Search for the cell housing the specified text and yield its [X, Y] center coordinate. 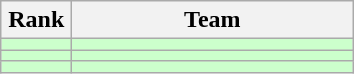
Rank [36, 20]
Team [212, 20]
